Determine the (X, Y) coordinate at the center of the cell enclosing the given text.  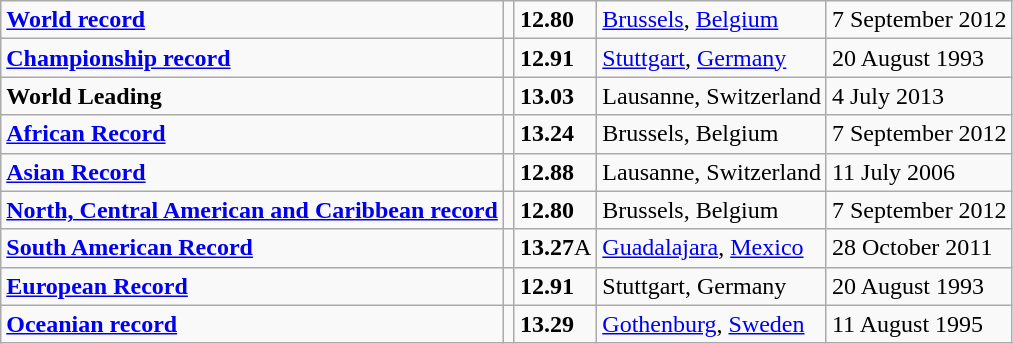
European Record (252, 286)
African Record (252, 134)
North, Central American and Caribbean record (252, 210)
Gothenburg, Sweden (712, 324)
Asian Record (252, 172)
World Leading (252, 96)
Guadalajara, Mexico (712, 248)
World record (252, 20)
13.03 (555, 96)
13.29 (555, 324)
12.88 (555, 172)
11 August 1995 (919, 324)
4 July 2013 (919, 96)
Championship record (252, 58)
13.27A (555, 248)
11 July 2006 (919, 172)
13.24 (555, 134)
South American Record (252, 248)
28 October 2011 (919, 248)
Oceanian record (252, 324)
